Find where the given text appears and provide that cell's center as [X, Y] coordinate. 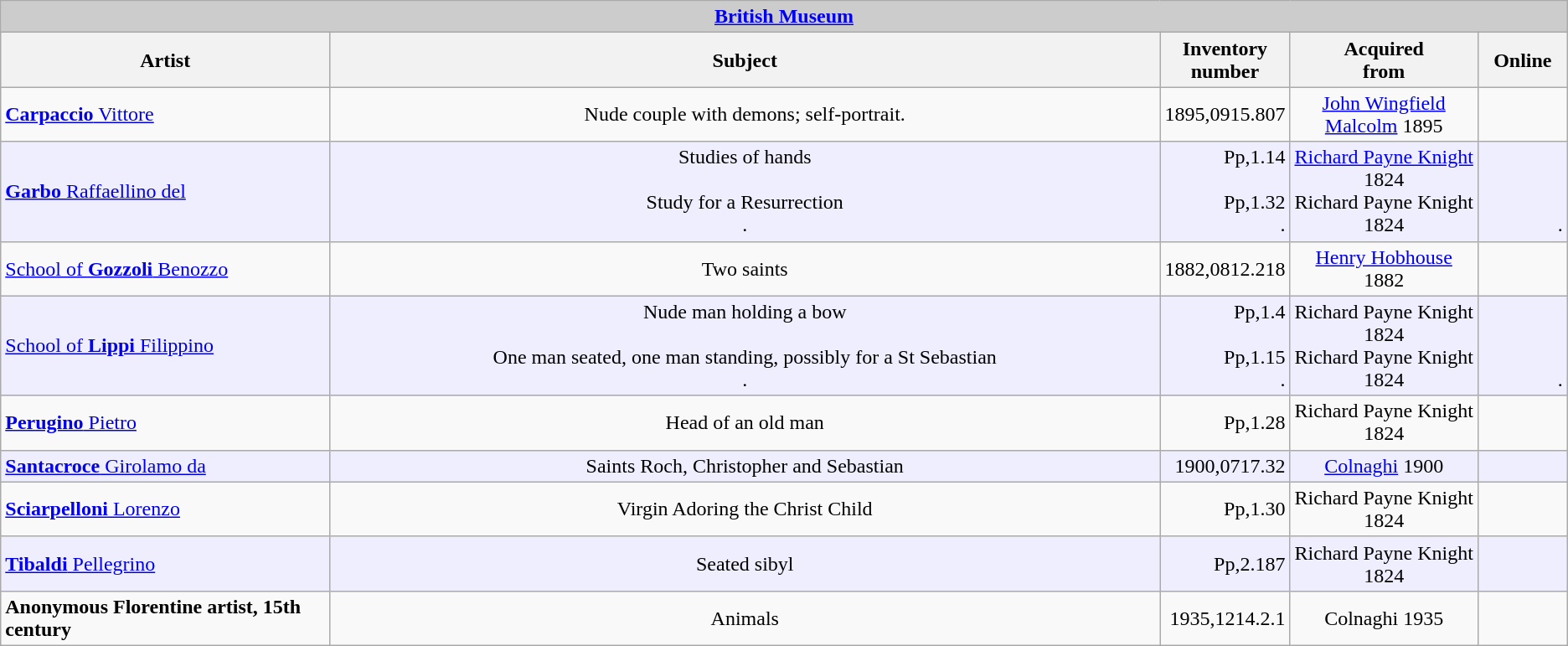
Colnaghi 1900 [1384, 466]
Acquiredfrom [1384, 60]
John Wingfield Malcolm 1895 [1384, 114]
Carpaccio Vittore [166, 114]
Saints Roch, Christopher and Sebastian [745, 466]
Seated sibyl [745, 563]
Online [1523, 60]
Garbo Raffaellino del [166, 191]
Nude man holding a bowOne man seated, one man standing, possibly for a St Sebastian. [745, 345]
1895,0915.807 [1225, 114]
1882,0812.218 [1225, 268]
Studies of handsStudy for a Resurrection. [745, 191]
British Museum [784, 17]
1900,0717.32 [1225, 466]
Virgin Adoring the Christ Child [745, 509]
School of Gozzoli Benozzo [166, 268]
Artist [166, 60]
Inventorynumber [1225, 60]
School of Lippi Filippino [166, 345]
Pp,1.4Pp,1.15. [1225, 345]
Anonymous Florentine artist, 15th century [166, 618]
Two saints [745, 268]
Henry Hobhouse 1882 [1384, 268]
Pp,1.30 [1225, 509]
Santacroce Girolamo da [166, 466]
Tibaldi Pellegrino [166, 563]
Head of an old man [745, 422]
Animals [745, 618]
Pp,1.28 [1225, 422]
Pp,2.187 [1225, 563]
Sciarpelloni Lorenzo [166, 509]
1935,1214.2.1 [1225, 618]
Nude couple with demons; self-portrait. [745, 114]
Colnaghi 1935 [1384, 618]
Perugino Pietro [166, 422]
Subject [745, 60]
Pp,1.14Pp,1.32. [1225, 191]
